Find where the given text appears and provide that cell's center as [x, y] coordinate. 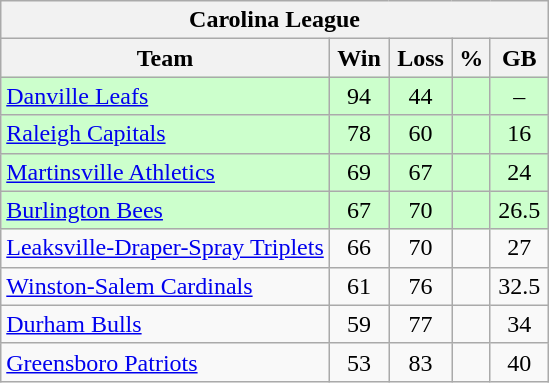
Leaksville-Draper-Spray Triplets [165, 248]
61 [359, 286]
Winston-Salem Cardinals [165, 286]
Team [165, 58]
16 [519, 134]
Greensboro Patriots [165, 362]
Loss [420, 58]
% [471, 58]
27 [519, 248]
Martinsville Athletics [165, 172]
Durham Bulls [165, 324]
– [519, 96]
Burlington Bees [165, 210]
53 [359, 362]
Win [359, 58]
78 [359, 134]
34 [519, 324]
83 [420, 362]
76 [420, 286]
59 [359, 324]
69 [359, 172]
26.5 [519, 210]
60 [420, 134]
94 [359, 96]
32.5 [519, 286]
77 [420, 324]
44 [420, 96]
Carolina League [275, 20]
66 [359, 248]
Danville Leafs [165, 96]
Raleigh Capitals [165, 134]
40 [519, 362]
24 [519, 172]
GB [519, 58]
